Return the [X, Y] coordinate for the center point of the cell that contains the specified text.  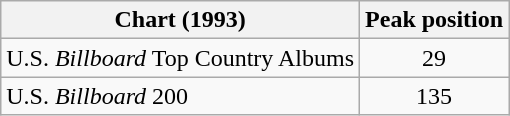
U.S. Billboard 200 [180, 96]
Chart (1993) [180, 20]
Peak position [434, 20]
U.S. Billboard Top Country Albums [180, 58]
29 [434, 58]
135 [434, 96]
